Search for the cell housing the specified text and yield its (X, Y) center coordinate. 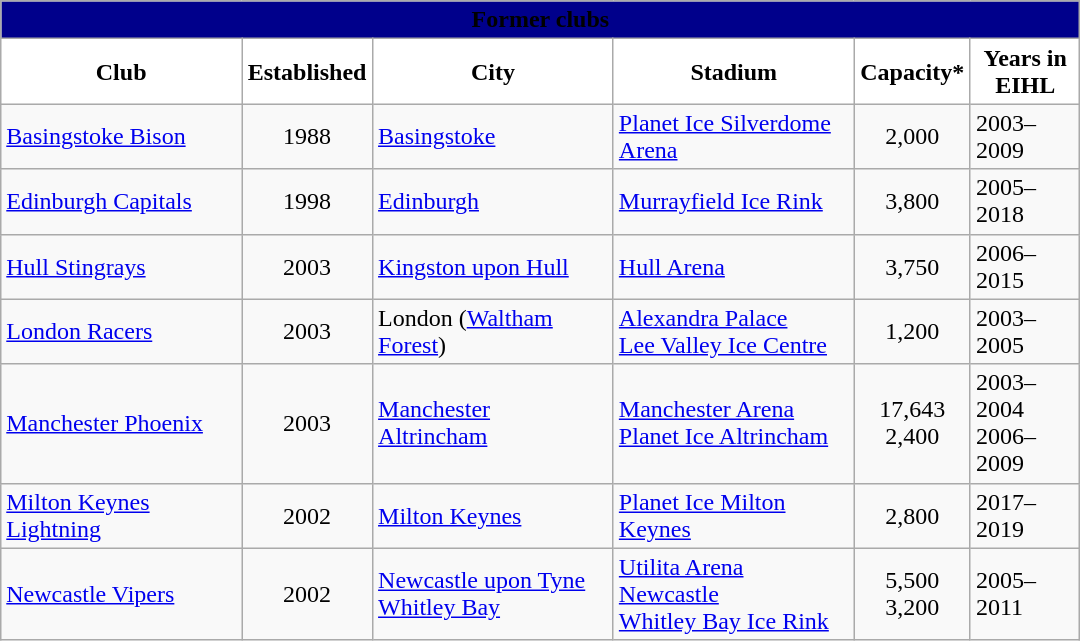
2,000 (912, 136)
Newcastle upon TyneWhitley Bay (494, 594)
Alexandra PalaceLee Valley Ice Centre (734, 332)
1988 (308, 136)
2017–2019 (1025, 516)
Kingston upon Hull (494, 266)
2,800 (912, 516)
2005–2018 (1025, 202)
Milton Keynes (494, 516)
Murrayfield Ice Rink (734, 202)
17,6432,400 (912, 424)
London (Waltham Forest) (494, 332)
Basingstoke Bison (122, 136)
Former clubs (540, 20)
5,5003,200 (912, 594)
Newcastle Vipers (122, 594)
ManchesterAltrincham (494, 424)
City (494, 72)
2003–20042006–2009 (1025, 424)
Hull Arena (734, 266)
Planet Ice Milton Keynes (734, 516)
3,750 (912, 266)
2005–2011 (1025, 594)
Milton Keynes Lightning (122, 516)
Hull Stingrays (122, 266)
Manchester Phoenix (122, 424)
Club (122, 72)
Stadium (734, 72)
Planet Ice Silverdome Arena (734, 136)
Capacity* (912, 72)
Edinburgh Capitals (122, 202)
2003–2009 (1025, 136)
3,800 (912, 202)
Manchester ArenaPlanet Ice Altrincham (734, 424)
Edinburgh (494, 202)
London Racers (122, 332)
1998 (308, 202)
Years in EIHL (1025, 72)
2006–2015 (1025, 266)
2003–2005 (1025, 332)
Utilita Arena NewcastleWhitley Bay Ice Rink (734, 594)
1,200 (912, 332)
Basingstoke (494, 136)
Established (308, 72)
